Return (X, Y) of the center of cell containing provided text 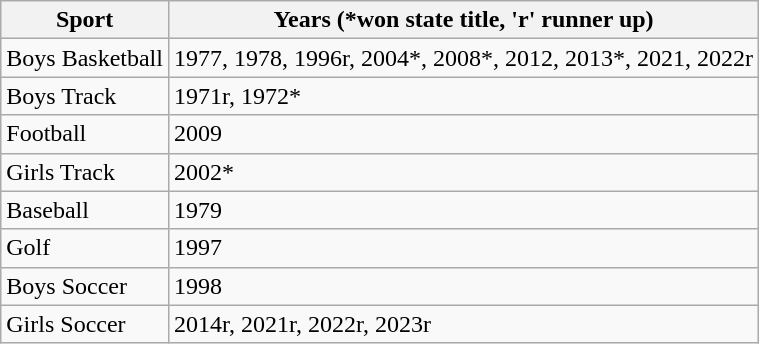
1971r, 1972* (463, 96)
Boys Soccer (85, 286)
Boys Track (85, 96)
Baseball (85, 210)
Football (85, 134)
Boys Basketball (85, 58)
2002* (463, 172)
Sport (85, 20)
1979 (463, 210)
1977, 1978, 1996r, 2004*, 2008*, 2012, 2013*, 2021, 2022r (463, 58)
1997 (463, 248)
Golf (85, 248)
2014r, 2021r, 2022r, 2023r (463, 324)
Girls Soccer (85, 324)
2009 (463, 134)
1998 (463, 286)
Girls Track (85, 172)
Years (*won state title, 'r' runner up) (463, 20)
